From the cell containing the given text, extract its center point as [X, Y] coordinate. 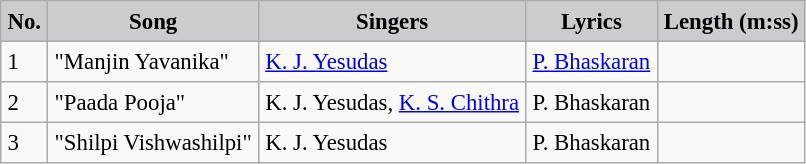
Song [154, 21]
"Manjin Yavanika" [154, 61]
"Shilpi Vishwashilpi" [154, 142]
1 [24, 61]
Length (m:ss) [731, 21]
3 [24, 142]
"Paada Pooja" [154, 102]
Lyrics [592, 21]
Singers [392, 21]
2 [24, 102]
No. [24, 21]
K. J. Yesudas, K. S. Chithra [392, 102]
